Scan for the cell matching the given text and deliver its (X, Y) coordinate at center. 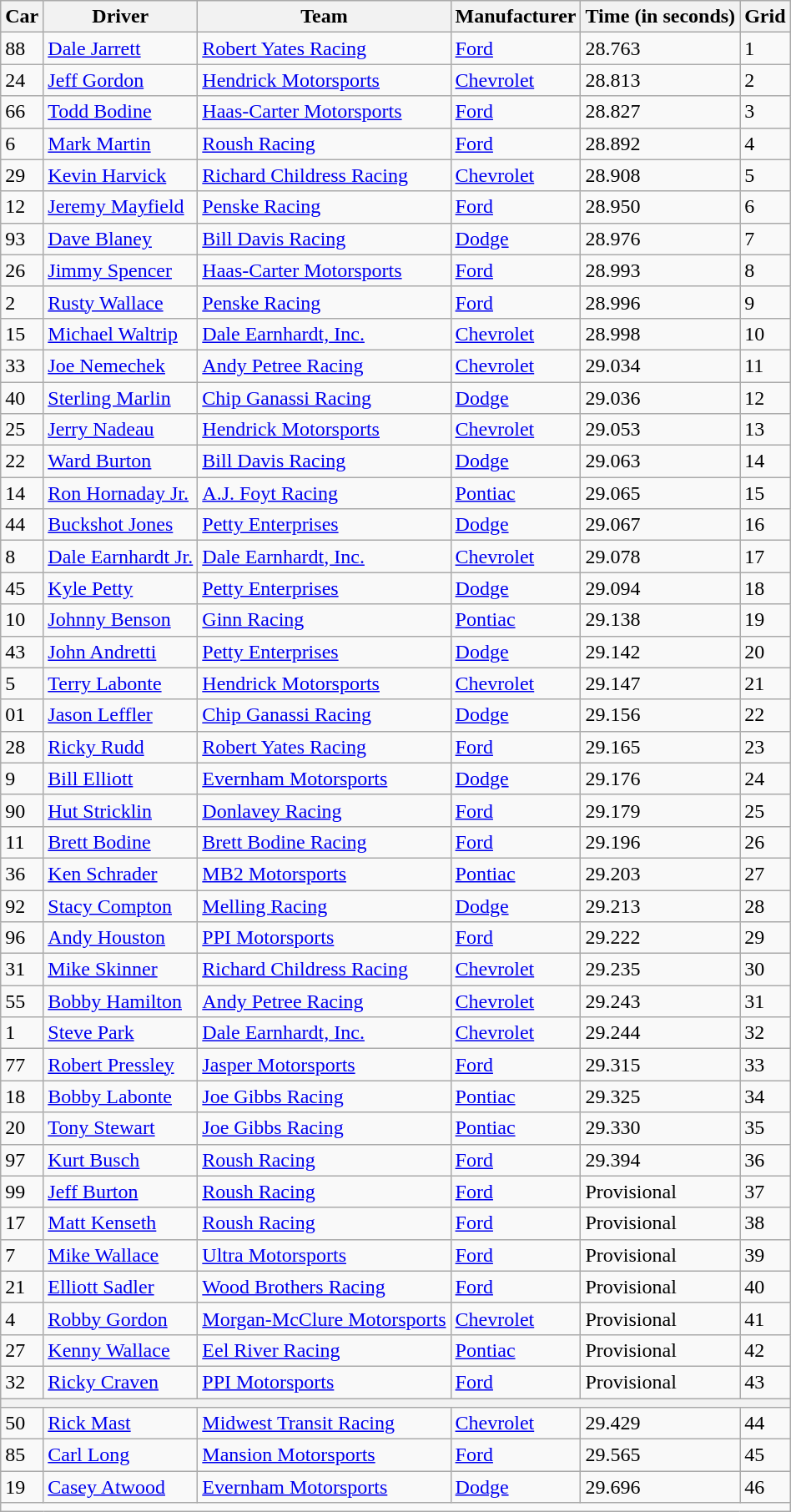
Ron Hornaday Jr. (120, 493)
Ricky Rudd (120, 747)
29.235 (661, 970)
28.813 (661, 80)
Jeremy Mayfield (120, 207)
Jason Leffler (120, 715)
29.243 (661, 1001)
Midwest Transit Racing (324, 1424)
Mike Wallace (120, 1255)
28.993 (661, 270)
29.034 (661, 365)
Kyle Petty (120, 588)
77 (22, 1065)
29.147 (661, 683)
29.394 (661, 1160)
16 (765, 525)
Ultra Motorsports (324, 1255)
37 (765, 1192)
29.142 (661, 652)
46 (765, 1487)
38 (765, 1223)
MB2 Motorsports (324, 874)
Buckshot Jones (120, 525)
Melling Racing (324, 905)
Tony Stewart (120, 1128)
28.892 (661, 144)
Donlavey Racing (324, 810)
Hut Stricklin (120, 810)
A.J. Foyt Racing (324, 493)
Bobby Hamilton (120, 1001)
Robert Pressley (120, 1065)
29.067 (661, 525)
Eel River Racing (324, 1350)
42 (765, 1350)
29.053 (661, 430)
Car (22, 17)
Mark Martin (120, 144)
50 (22, 1424)
96 (22, 938)
Driver (120, 17)
29.196 (661, 842)
Kurt Busch (120, 1160)
Mansion Motorsports (324, 1455)
29.179 (661, 810)
Rusty Wallace (120, 302)
29.315 (661, 1065)
Bobby Labonte (120, 1096)
92 (22, 905)
Kevin Harvick (120, 175)
66 (22, 112)
93 (22, 239)
3 (765, 112)
35 (765, 1128)
Morgan-McClure Motorsports (324, 1318)
90 (22, 810)
29.165 (661, 747)
Dale Earnhardt Jr. (120, 557)
29.565 (661, 1455)
Bill Elliott (120, 779)
28.950 (661, 207)
88 (22, 48)
Rick Mast (120, 1424)
Carl Long (120, 1455)
85 (22, 1455)
Wood Brothers Racing (324, 1287)
Joe Nemechek (120, 365)
Ward Burton (120, 461)
Jeff Burton (120, 1192)
39 (765, 1255)
29.222 (661, 938)
Dave Blaney (120, 239)
Jeff Gordon (120, 80)
Ginn Racing (324, 620)
Jerry Nadeau (120, 430)
Terry Labonte (120, 683)
Dale Jarrett (120, 48)
Brett Bodine (120, 842)
41 (765, 1318)
29.138 (661, 620)
Casey Atwood (120, 1487)
28.908 (661, 175)
Steve Park (120, 1033)
Stacy Compton (120, 905)
28.827 (661, 112)
Jimmy Spencer (120, 270)
Andy Houston (120, 938)
Matt Kenseth (120, 1223)
Kenny Wallace (120, 1350)
28.998 (661, 334)
29.330 (661, 1128)
Todd Bodine (120, 112)
Grid (765, 17)
28.996 (661, 302)
Manufacturer (516, 17)
28.976 (661, 239)
Time (in seconds) (661, 17)
55 (22, 1001)
28.763 (661, 48)
29.156 (661, 715)
13 (765, 430)
Team (324, 17)
Robby Gordon (120, 1318)
29.094 (661, 588)
Ken Schrader (120, 874)
29.244 (661, 1033)
29.065 (661, 493)
29.696 (661, 1487)
Mike Skinner (120, 970)
01 (22, 715)
Elliott Sadler (120, 1287)
99 (22, 1192)
29.036 (661, 398)
John Andretti (120, 652)
29.429 (661, 1424)
29.078 (661, 557)
Brett Bodine Racing (324, 842)
34 (765, 1096)
Michael Waltrip (120, 334)
29.203 (661, 874)
Johnny Benson (120, 620)
Jasper Motorsports (324, 1065)
97 (22, 1160)
23 (765, 747)
29.176 (661, 779)
30 (765, 970)
29.325 (661, 1096)
Ricky Craven (120, 1382)
29.213 (661, 905)
29.063 (661, 461)
Sterling Marlin (120, 398)
